Extract the (x, y) coordinate from the center of the cell holding the provided text.  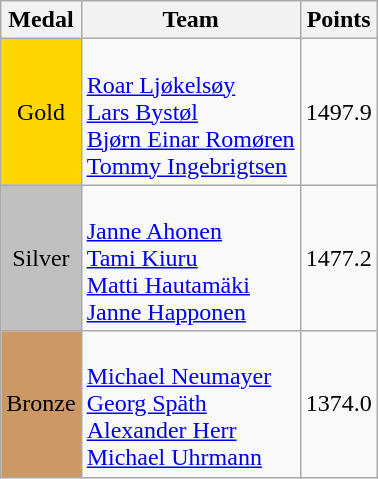
Janne AhonenTami KiuruMatti HautamäkiJanne Happonen (190, 258)
Michael NeumayerGeorg SpäthAlexander HerrMichael Uhrmann (190, 404)
1497.9 (338, 112)
Points (338, 20)
1477.2 (338, 258)
Gold (41, 112)
Bronze (41, 404)
Team (190, 20)
Silver (41, 258)
Roar LjøkelsøyLars BystølBjørn Einar RomørenTommy Ingebrigtsen (190, 112)
1374.0 (338, 404)
Medal (41, 20)
